Identify which cell holds the provided text, then report its [X, Y] central coordinate. 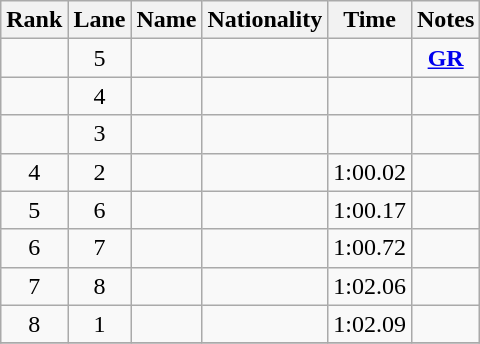
1:00.17 [370, 210]
2 [100, 172]
1:00.02 [370, 172]
Rank [34, 20]
Notes [445, 20]
1:02.06 [370, 286]
Nationality [265, 20]
Lane [100, 20]
3 [100, 134]
1:00.72 [370, 248]
Name [166, 20]
1:02.09 [370, 324]
1 [100, 324]
Time [370, 20]
GR [445, 58]
